Locate the cell with the specified text and output its (X, Y) center coordinate. 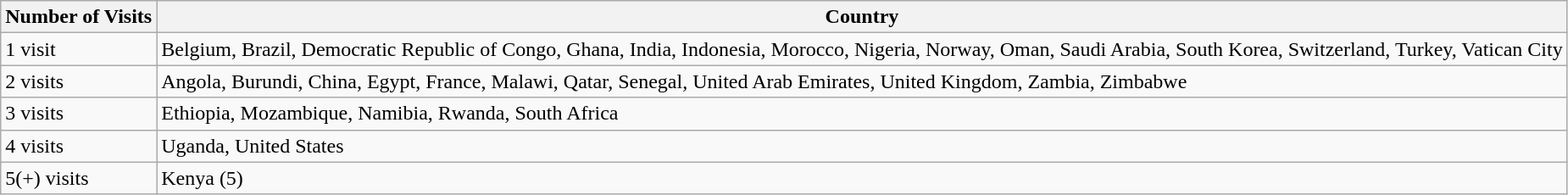
Number of Visits (79, 17)
1 visit (79, 49)
Uganda, United States (862, 146)
Angola, Burundi, China, Egypt, France, Malawi, Qatar, Senegal, United Arab Emirates, United Kingdom, Zambia, Zimbabwe (862, 81)
4 visits (79, 146)
Ethiopia, Mozambique, Namibia, Rwanda, South Africa (862, 114)
3 visits (79, 114)
Kenya (5) (862, 178)
5(+) visits (79, 178)
2 visits (79, 81)
Country (862, 17)
